Scan for the cell matching the given text and deliver its (X, Y) coordinate at center. 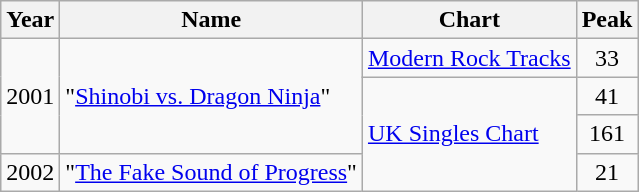
UK Singles Chart (469, 134)
Modern Rock Tracks (469, 58)
Name (212, 20)
Chart (469, 20)
"Shinobi vs. Dragon Ninja" (212, 96)
Year (30, 20)
2001 (30, 96)
41 (607, 96)
2002 (30, 172)
21 (607, 172)
Peak (607, 20)
161 (607, 134)
"The Fake Sound of Progress" (212, 172)
33 (607, 58)
